Find where the given text appears and provide that cell's center as (x, y) coordinate. 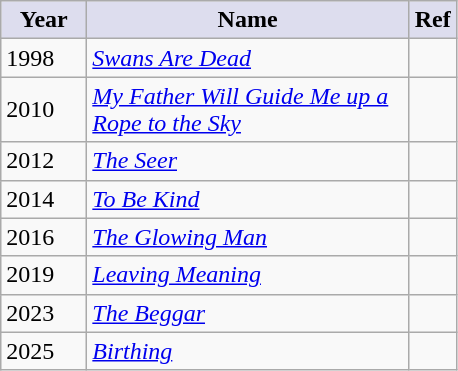
Ref (432, 20)
2010 (44, 110)
Leaving Meaning (248, 275)
2025 (44, 351)
The Beggar (248, 313)
The Glowing Man (248, 237)
2014 (44, 199)
To Be Kind (248, 199)
2012 (44, 161)
Swans Are Dead (248, 58)
Year (44, 20)
Birthing (248, 351)
Name (248, 20)
My Father Will Guide Me up a Rope to the Sky (248, 110)
2016 (44, 237)
2023 (44, 313)
2019 (44, 275)
1998 (44, 58)
The Seer (248, 161)
